Find where the given text appears and provide that cell's center as (X, Y) coordinate. 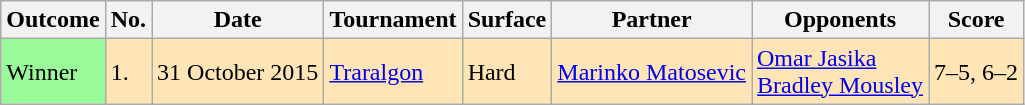
No. (128, 20)
Marinko Matosevic (652, 72)
Omar Jasika Bradley Mousley (840, 72)
Outcome (53, 20)
7–5, 6–2 (976, 72)
Tournament (393, 20)
Winner (53, 72)
Opponents (840, 20)
Score (976, 20)
Traralgon (393, 72)
31 October 2015 (238, 72)
Partner (652, 20)
1. (128, 72)
Surface (507, 20)
Date (238, 20)
Hard (507, 72)
